From the cell containing the given text, extract its center point as (x, y) coordinate. 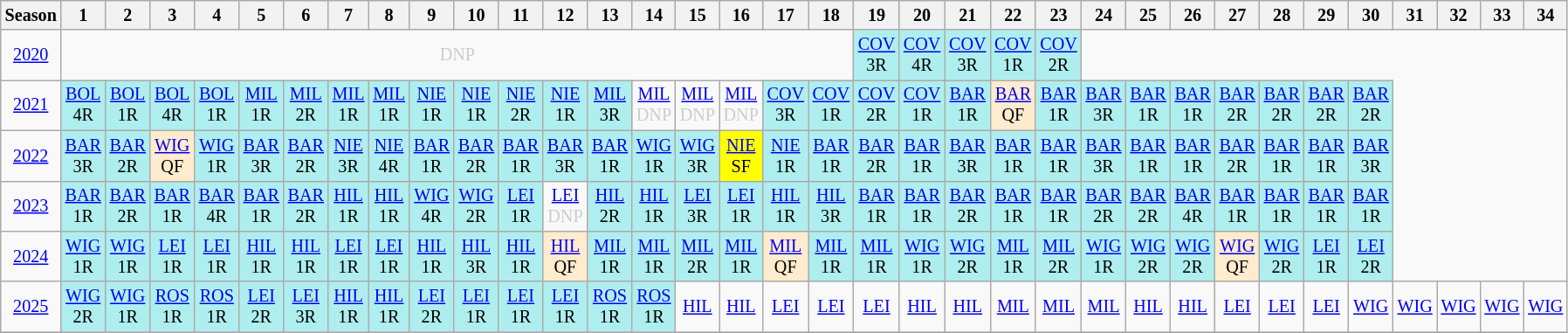
27 (1238, 16)
NIE2R (520, 106)
29 (1327, 16)
COV4R (922, 55)
16 (741, 16)
24 (1104, 16)
7 (349, 16)
2021 (31, 106)
15 (698, 16)
Season (31, 16)
1 (84, 16)
28 (1282, 16)
NIESF (741, 156)
33 (1502, 16)
6 (306, 16)
19 (877, 16)
10 (477, 16)
9 (431, 16)
MILQF (786, 257)
2024 (31, 257)
30 (1371, 16)
2023 (31, 206)
22 (1013, 16)
11 (520, 16)
32 (1459, 16)
14 (654, 16)
WIG4R (431, 206)
25 (1149, 16)
3 (173, 16)
HILQF (566, 257)
BARQF (1013, 106)
12 (566, 16)
2025 (31, 307)
17 (786, 16)
5 (262, 16)
4 (217, 16)
MIL3R (609, 106)
NIE3R (349, 156)
LEIDNP (566, 206)
34 (1545, 16)
13 (609, 16)
23 (1058, 16)
NIE4R (389, 156)
WIG3R (698, 156)
18 (831, 16)
2022 (31, 156)
21 (967, 16)
26 (1193, 16)
20 (922, 16)
2 (127, 16)
HIL2R (609, 206)
2020 (31, 55)
31 (1415, 16)
8 (389, 16)
DNP (457, 55)
